Search for the cell housing the specified text and yield its [X, Y] center coordinate. 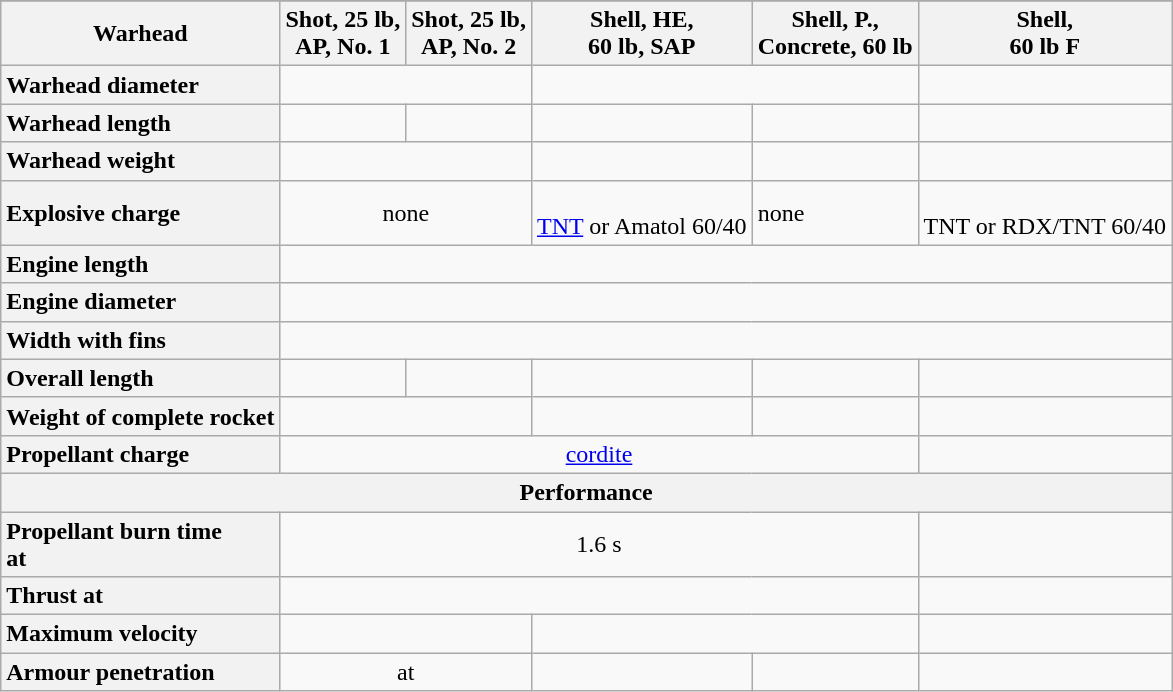
Shot, 25 lb, AP, No. 2 [469, 34]
Warhead weight [140, 161]
at [406, 672]
Propellant burn timeat [140, 544]
Propellant charge [140, 454]
Engine diameter [140, 302]
Weight of complete rocket [140, 416]
Maximum velocity [140, 634]
Thrust at [140, 596]
Shell, 60 lb F [1045, 34]
Explosive charge [140, 212]
Warhead length [140, 123]
TNT or RDX/TNT 60/40 [1045, 212]
Shot, 25 lb, AP, No. 1 [343, 34]
Armour penetration [140, 672]
Shell, HE, 60 lb, SAP [642, 34]
TNT or Amatol 60/40 [642, 212]
1.6 s [599, 544]
Width with fins [140, 340]
Warhead [140, 34]
Overall length [140, 378]
Shell, P., Concrete, 60 lb [835, 34]
cordite [599, 454]
Performance [586, 492]
Engine length [140, 264]
Warhead diameter [140, 85]
